Extract the (x, y) coordinate from the center of the cell holding the provided text.  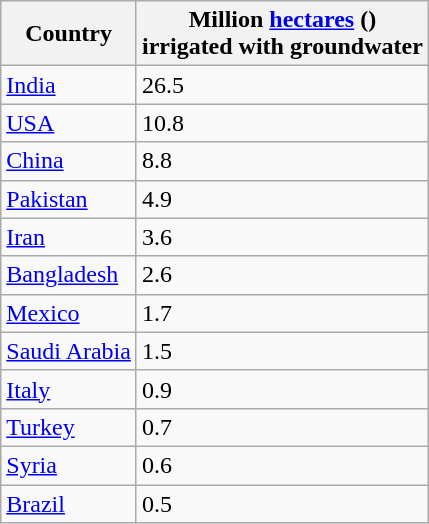
Italy (69, 389)
0.5 (282, 503)
Turkey (69, 427)
0.7 (282, 427)
Pakistan (69, 199)
Bangladesh (69, 275)
1.5 (282, 351)
Brazil (69, 503)
India (69, 85)
2.6 (282, 275)
0.9 (282, 389)
1.7 (282, 313)
Iran (69, 237)
3.6 (282, 237)
China (69, 161)
8.8 (282, 161)
10.8 (282, 123)
Syria (69, 465)
4.9 (282, 199)
26.5 (282, 85)
0.6 (282, 465)
Country (69, 34)
Mexico (69, 313)
Saudi Arabia (69, 351)
Million hectares ()irrigated with groundwater (282, 34)
USA (69, 123)
